Provide the [X, Y] coordinate of the cell's center where the given text is located.  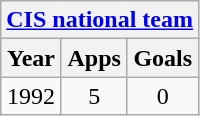
Apps [94, 58]
CIS national team [100, 20]
Goals [162, 58]
1992 [31, 96]
5 [94, 96]
Year [31, 58]
0 [162, 96]
